Return (x, y) of the center of cell containing provided text 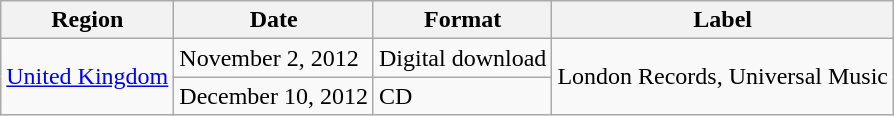
November 2, 2012 (274, 58)
December 10, 2012 (274, 96)
London Records, Universal Music (723, 77)
Digital download (462, 58)
Region (88, 20)
Format (462, 20)
Label (723, 20)
United Kingdom (88, 77)
CD (462, 96)
Date (274, 20)
